Identify which cell holds the provided text, then report its [X, Y] central coordinate. 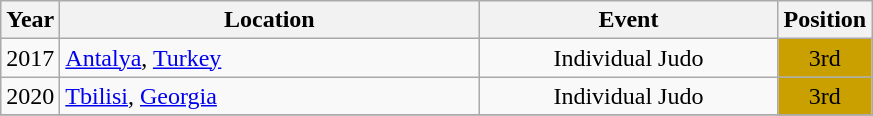
2020 [30, 96]
Position [825, 20]
Location [270, 20]
Antalya, Turkey [270, 58]
Event [628, 20]
Tbilisi, Georgia [270, 96]
2017 [30, 58]
Year [30, 20]
